Output the (X, Y) coordinate of the center of the cell containing the given text.  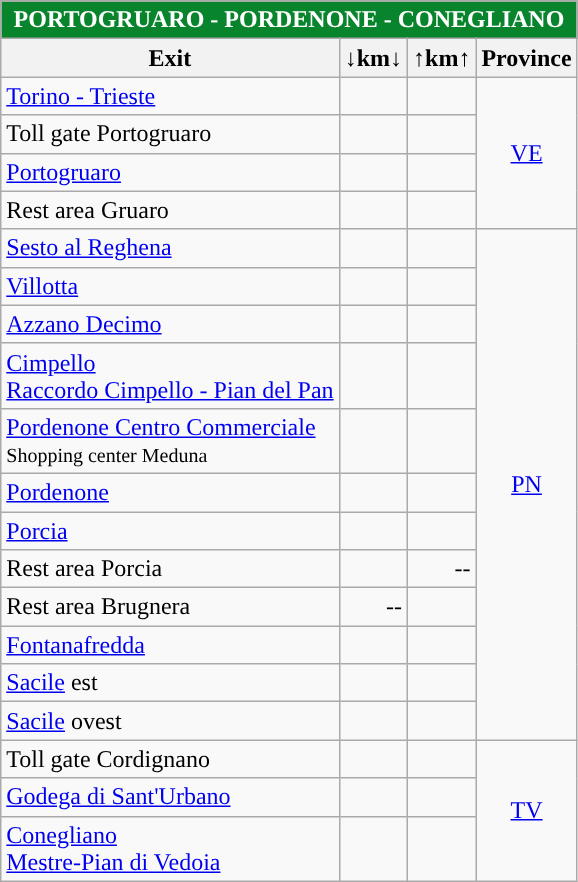
Exit (170, 58)
TV (526, 810)
Sacile ovest (170, 721)
Fontanafredda (170, 645)
Sesto al Reghena (170, 248)
Sacile est (170, 683)
Toll gate Cordignano (170, 759)
Rest area Brugnera (170, 607)
↓km↓ (373, 58)
Province (526, 58)
Porcia (170, 531)
Pordenone (170, 492)
VE (526, 153)
PN (526, 484)
Toll gate Portogruaro (170, 134)
Godega di Sant'Urbano (170, 797)
↑km↑ (442, 58)
Conegliano Mestre-Pian di Vedoia (170, 848)
Azzano Decimo (170, 324)
PORTOGRUARO - PORDENONE - CONEGLIANO (289, 20)
Torino - Trieste (170, 96)
Rest area Gruaro (170, 210)
Portogruaro (170, 172)
Cimpello Raccordo Cimpello - Pian del Pan (170, 376)
Pordenone Centro Commerciale Shopping center Meduna (170, 440)
Rest area Porcia (170, 569)
Villotta (170, 286)
